From the cell containing the given text, extract its center point as (X, Y) coordinate. 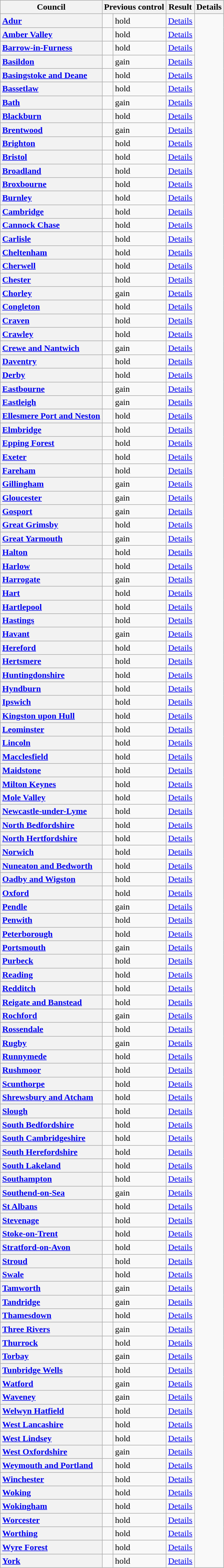
Runnymede (52, 1057)
Thamesdown (52, 1316)
Pendle (52, 907)
Basingstoke and Deane (52, 75)
Southend-on-Sea (52, 1193)
Welwyn Hatfield (52, 1411)
Stoke-on-Trent (52, 1234)
Great Grimsby (52, 525)
Harlow (52, 566)
Leominster (52, 729)
West Lancashire (52, 1424)
Peterborough (52, 934)
Macclesfield (52, 757)
West Oxfordshire (52, 1452)
Brighton (52, 143)
Bath (52, 102)
South Lakeland (52, 1166)
Previous control (134, 7)
Worthing (52, 1534)
Stevenage (52, 1220)
Southampton (52, 1179)
Craven (52, 320)
Stroud (52, 1261)
Cheltenham (52, 252)
Epping Forest (52, 443)
Norwich (52, 852)
Brentwood (52, 130)
Rochford (52, 1015)
Rugby (52, 1043)
Maidstone (52, 770)
Rossendale (52, 1029)
Waveney (52, 1397)
Bristol (52, 157)
Chester (52, 280)
Basildon (52, 62)
Penwith (52, 920)
Cannock Chase (52, 225)
Blackburn (52, 116)
Rushmoor (52, 1070)
Stratford-on-Avon (52, 1247)
Cambridge (52, 212)
South Bedfordshire (52, 1125)
Great Yarmouth (52, 539)
Reading (52, 975)
Bassetlaw (52, 89)
Watford (52, 1384)
Shrewsbury and Atcham (52, 1097)
South Cambridgeshire (52, 1138)
Havant (52, 634)
Portsmouth (52, 947)
Swale (52, 1275)
Hereford (52, 648)
Barrow-in-Furness (52, 48)
Redditch (52, 988)
Halton (52, 552)
Burnley (52, 198)
Hertsmere (52, 661)
St Albans (52, 1206)
Thurrock (52, 1343)
Chorley (52, 293)
Weymouth and Portland (52, 1465)
Purbeck (52, 961)
Newcastle-under-Lyme (52, 811)
South Herefordshire (52, 1152)
Congleton (52, 307)
Tamworth (52, 1288)
Gosport (52, 511)
Kingston upon Hull (52, 716)
Gillingham (52, 484)
Hartlepool (52, 607)
Wokingham (52, 1506)
Ipswich (52, 702)
Elmbridge (52, 430)
Huntingdonshire (52, 675)
Gloucester (52, 498)
Council (52, 7)
Reigate and Banstead (52, 1002)
Oxford (52, 893)
Lincoln (52, 743)
Crewe and Nantwich (52, 348)
Broadland (52, 171)
Fareham (52, 471)
North Hertfordshire (52, 839)
Hastings (52, 621)
Hart (52, 593)
Torbay (52, 1356)
West Lindsey (52, 1438)
Carlisle (52, 239)
Adur (52, 21)
Wyre Forest (52, 1547)
Exeter (52, 457)
Result (180, 7)
Crawley (52, 334)
Oadby and Wigston (52, 879)
Hyndburn (52, 689)
Broxbourne (52, 184)
Amber Valley (52, 34)
Nuneaton and Bedworth (52, 866)
York (52, 1561)
Derby (52, 375)
Eastbourne (52, 389)
North Bedfordshire (52, 825)
Cherwell (52, 266)
Winchester (52, 1479)
Milton Keynes (52, 784)
Tunbridge Wells (52, 1370)
Worcester (52, 1520)
Woking (52, 1493)
Daventry (52, 361)
Three Rivers (52, 1329)
Ellesmere Port and Neston (52, 416)
Harrogate (52, 579)
Tandridge (52, 1302)
Mole Valley (52, 797)
Scunthorpe (52, 1084)
Slough (52, 1111)
Eastleigh (52, 402)
